Identify which cell holds the provided text, then report its [X, Y] central coordinate. 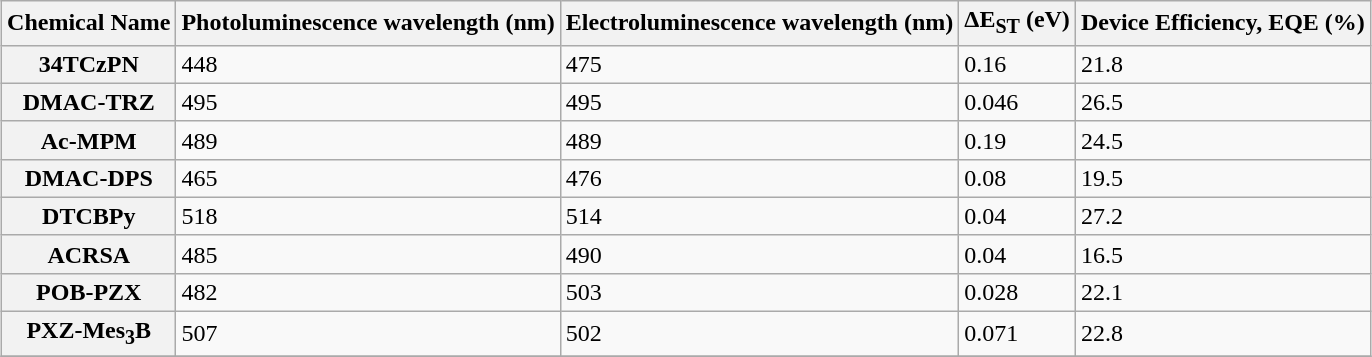
476 [760, 178]
ACRSA [89, 254]
21.8 [1222, 64]
482 [368, 292]
507 [368, 334]
Photoluminescence wavelength (nm) [368, 23]
DTCBPy [89, 216]
POB-PZX [89, 292]
0.071 [1018, 334]
502 [760, 334]
503 [760, 292]
0.08 [1018, 178]
490 [760, 254]
Chemical Name [89, 23]
27.2 [1222, 216]
PXZ-Mes3B [89, 334]
DMAC-TRZ [89, 102]
448 [368, 64]
0.16 [1018, 64]
465 [368, 178]
0.028 [1018, 292]
514 [760, 216]
ΔEST (eV) [1018, 23]
0.046 [1018, 102]
22.8 [1222, 334]
485 [368, 254]
16.5 [1222, 254]
DMAC-DPS [89, 178]
19.5 [1222, 178]
Ac-MPM [89, 140]
0.19 [1018, 140]
Device Efficiency, EQE (%) [1222, 23]
24.5 [1222, 140]
26.5 [1222, 102]
518 [368, 216]
475 [760, 64]
Electroluminescence wavelength (nm) [760, 23]
34TCzPN [89, 64]
22.1 [1222, 292]
